Determine the (x, y) coordinate at the center of the cell enclosing the given text.  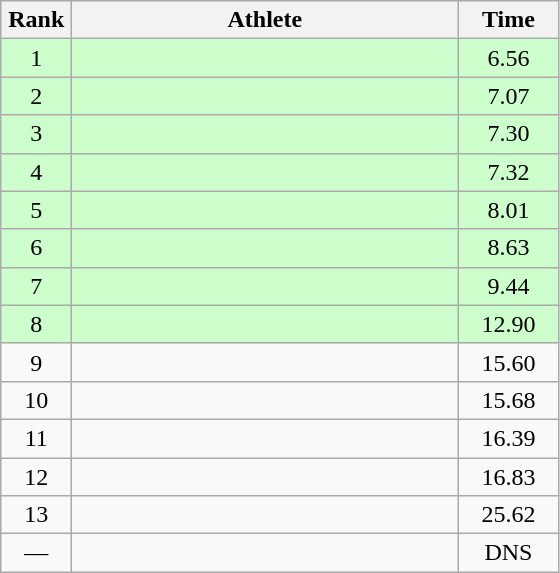
9 (36, 362)
2 (36, 96)
Rank (36, 20)
6 (36, 248)
12 (36, 477)
15.60 (508, 362)
7.30 (508, 134)
— (36, 553)
Athlete (265, 20)
7 (36, 286)
15.68 (508, 400)
16.83 (508, 477)
6.56 (508, 58)
DNS (508, 553)
8.63 (508, 248)
7.07 (508, 96)
7.32 (508, 172)
8.01 (508, 210)
12.90 (508, 324)
3 (36, 134)
16.39 (508, 438)
11 (36, 438)
5 (36, 210)
Time (508, 20)
10 (36, 400)
13 (36, 515)
4 (36, 172)
1 (36, 58)
9.44 (508, 286)
8 (36, 324)
25.62 (508, 515)
